Locate the cell with the specified text and output its [X, Y] center coordinate. 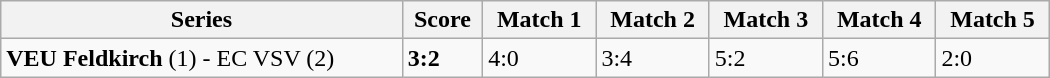
Match 5 [992, 20]
Match 3 [766, 20]
Score [442, 20]
Series [202, 20]
3:4 [652, 58]
4:0 [540, 58]
2:0 [992, 58]
5:6 [880, 58]
5:2 [766, 58]
Match 4 [880, 20]
3:2 [442, 58]
Match 1 [540, 20]
VEU Feldkirch (1) - EC VSV (2) [202, 58]
Match 2 [652, 20]
